Search for the cell housing the specified text and yield its (X, Y) center coordinate. 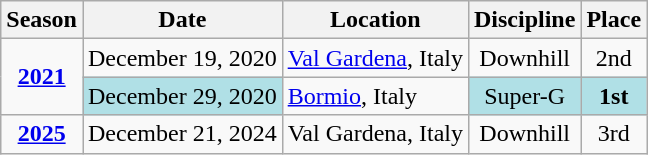
Bormio, Italy (375, 96)
Super-G (524, 96)
Place (614, 20)
December 29, 2020 (182, 96)
3rd (614, 134)
December 19, 2020 (182, 58)
2021 (42, 77)
2025 (42, 134)
Discipline (524, 20)
1st (614, 96)
December 21, 2024 (182, 134)
Date (182, 20)
2nd (614, 58)
Season (42, 20)
Location (375, 20)
